Find where the given text appears and provide that cell's center as [X, Y] coordinate. 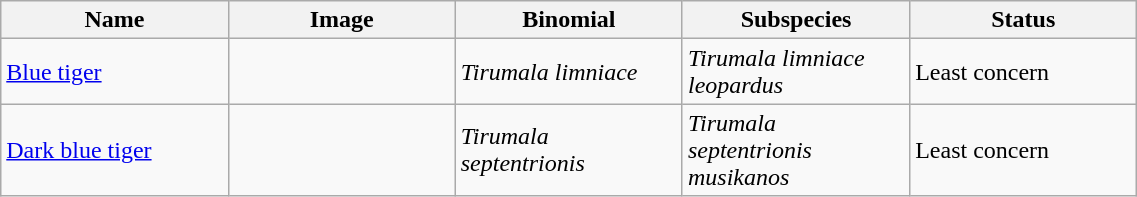
Tirumala septentrionis [568, 150]
Subspecies [796, 20]
Blue tiger [114, 72]
Image [342, 20]
Tirumala limniace leopardus [796, 72]
Name [114, 20]
Status [1024, 20]
Dark blue tiger [114, 150]
Tirumala septentrionis musikanos [796, 150]
Tirumala limniace [568, 72]
Binomial [568, 20]
